Output the [X, Y] coordinate of the center of the cell containing the given text.  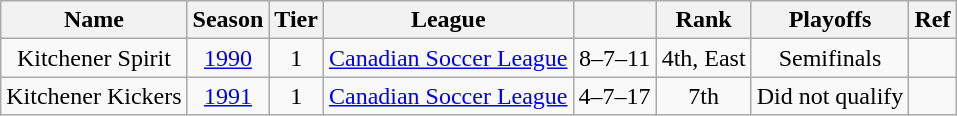
4th, East [704, 58]
7th [704, 96]
Kitchener Spirit [94, 58]
1991 [228, 96]
Playoffs [830, 20]
Season [228, 20]
Did not qualify [830, 96]
1990 [228, 58]
League [448, 20]
Rank [704, 20]
Tier [296, 20]
Name [94, 20]
Ref [932, 20]
8–7–11 [614, 58]
Kitchener Kickers [94, 96]
4–7–17 [614, 96]
Semifinals [830, 58]
